Search for the cell housing the specified text and yield its [X, Y] center coordinate. 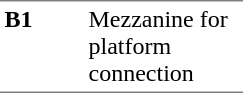
Mezzanine for platform connection [164, 46]
B1 [42, 46]
